Output the [X, Y] coordinate of the center of the cell containing the given text.  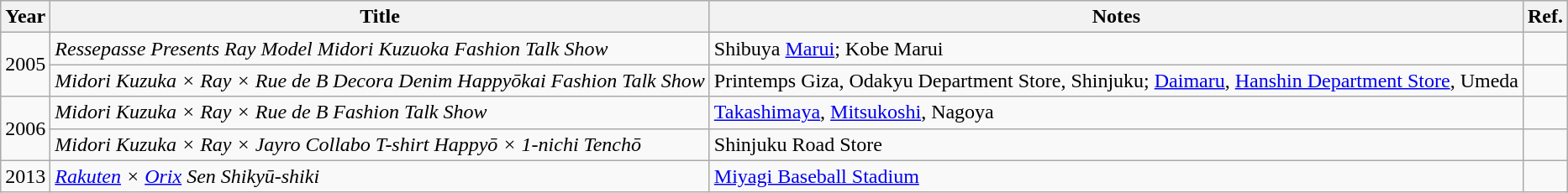
Shibuya Marui; Kobe Marui [1116, 49]
Title [380, 17]
Midori Kuzuka × Ray × Rue de B Fashion Talk Show [380, 112]
Takashimaya, Mitsukoshi, Nagoya [1116, 112]
Printemps Giza, Odakyu Department Store, Shinjuku; Daimaru, Hanshin Department Store, Umeda [1116, 81]
Miyagi Baseball Stadium [1116, 176]
Year [25, 17]
Notes [1116, 17]
2005 [25, 65]
Ressepasse Presents Ray Model Midori Kuzuoka Fashion Talk Show [380, 49]
Ref. [1544, 17]
Shinjuku Road Store [1116, 144]
Midori Kuzuka × Ray × Jayro Collabo T-shirt Happyō × 1-nichi Tenchō [380, 144]
Midori Kuzuka × Ray × Rue de B Decora Denim Happyōkai Fashion Talk Show [380, 81]
2013 [25, 176]
2006 [25, 128]
Rakuten × Orix Sen Shikyū-shiki [380, 176]
